Return the (X, Y) coordinate for the center point of the cell that contains the specified text.  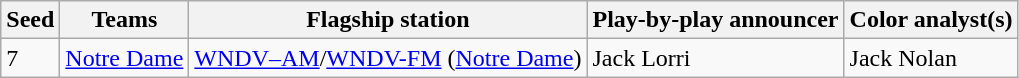
Color analyst(s) (931, 20)
Teams (124, 20)
Play-by-play announcer (716, 20)
Notre Dame (124, 58)
Jack Nolan (931, 58)
7 (30, 58)
Seed (30, 20)
Jack Lorri (716, 58)
Flagship station (388, 20)
WNDV–AM/WNDV-FM (Notre Dame) (388, 58)
